Return the [x, y] coordinate for the center point of the cell that contains the specified text.  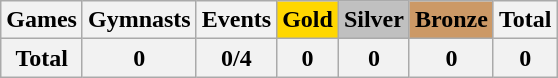
Events [236, 20]
Gold [308, 20]
0/4 [236, 58]
Silver [374, 20]
Gymnasts [139, 20]
Games [42, 20]
Bronze [451, 20]
